Search for the cell housing the specified text and yield its [X, Y] center coordinate. 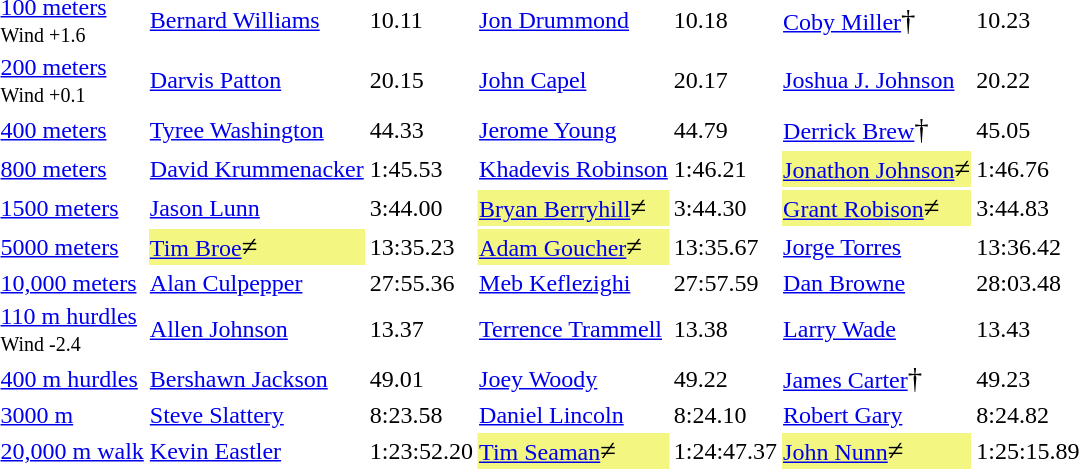
David Krummenacker [256, 169]
27:57.59 [725, 283]
Tim Broe≠ [256, 247]
Joey Woody [574, 379]
1:46.21 [725, 169]
Jonathon Johnson≠ [877, 169]
Dan Browne [877, 283]
Bryan Berryhill≠ [574, 208]
13.38 [725, 330]
1:45.53 [421, 169]
Meb Keflezighi [574, 283]
Allen Johnson [256, 330]
1:23:52.20 [421, 451]
13:35.23 [421, 247]
Khadevis Robinson [574, 169]
49.22 [725, 379]
20.15 [421, 80]
13:35.67 [725, 247]
13.37 [421, 330]
44.33 [421, 130]
8:24.10 [725, 415]
Jason Lunn [256, 208]
3:44.30 [725, 208]
John Capel [574, 80]
Joshua J. Johnson [877, 80]
John Nunn≠ [877, 451]
Jerome Young [574, 130]
Alan Culpepper [256, 283]
Larry Wade [877, 330]
Darvis Patton [256, 80]
49.01 [421, 379]
44.79 [725, 130]
Robert Gary [877, 415]
1:24:47.37 [725, 451]
Daniel Lincoln [574, 415]
3:44.00 [421, 208]
Grant Robison≠ [877, 208]
Jorge Torres [877, 247]
Derrick Brew† [877, 130]
8:23.58 [421, 415]
27:55.36 [421, 283]
Steve Slattery [256, 415]
Kevin Eastler [256, 451]
20.17 [725, 80]
James Carter† [877, 379]
Terrence Trammell [574, 330]
Tyree Washington [256, 130]
Adam Goucher≠ [574, 247]
Tim Seaman≠ [574, 451]
Bershawn Jackson [256, 379]
